For the text-containing cell, return its midpoint in (x, y) coordinate format. 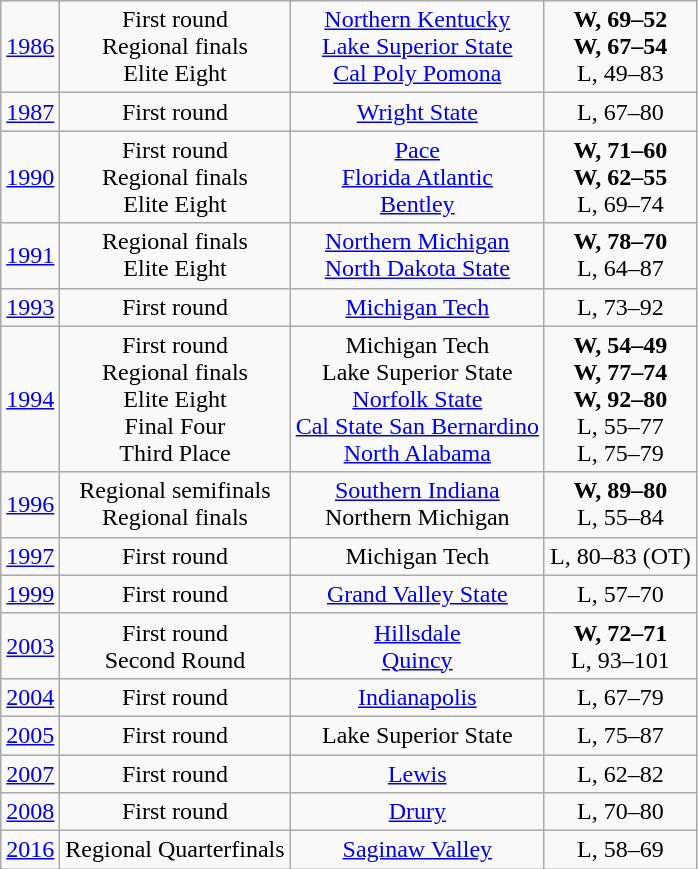
W, 72–71L, 93–101 (620, 646)
L, 58–69 (620, 850)
L, 75–87 (620, 735)
Southern IndianaNorthern Michigan (417, 504)
Indianapolis (417, 697)
1999 (30, 594)
2004 (30, 697)
Michigan TechLake Superior StateNorfolk StateCal State San BernardinoNorth Alabama (417, 399)
Regional semifinalsRegional finals (175, 504)
L, 70–80 (620, 812)
2007 (30, 773)
1996 (30, 504)
1993 (30, 307)
HillsdaleQuincy (417, 646)
Regional finalsElite Eight (175, 256)
2016 (30, 850)
W, 54–49W, 77–74W, 92–80L, 55–77L, 75–79 (620, 399)
L, 73–92 (620, 307)
Northern MichiganNorth Dakota State (417, 256)
Grand Valley State (417, 594)
Lake Superior State (417, 735)
1987 (30, 112)
W, 89–80L, 55–84 (620, 504)
L, 67–79 (620, 697)
L, 62–82 (620, 773)
W, 78–70L, 64–87 (620, 256)
PaceFlorida AtlanticBentley (417, 177)
W, 69–52W, 67–54L, 49–83 (620, 47)
First roundSecond Round (175, 646)
W, 71–60W, 62–55L, 69–74 (620, 177)
2008 (30, 812)
1990 (30, 177)
L, 57–70 (620, 594)
Drury (417, 812)
2005 (30, 735)
Saginaw Valley (417, 850)
Lewis (417, 773)
Wright State (417, 112)
L, 67–80 (620, 112)
2003 (30, 646)
First roundRegional finalsElite EightFinal FourThird Place (175, 399)
1994 (30, 399)
1997 (30, 556)
Regional Quarterfinals (175, 850)
Northern KentuckyLake Superior StateCal Poly Pomona (417, 47)
L, 80–83 (OT) (620, 556)
1986 (30, 47)
1991 (30, 256)
